Output the [x, y] coordinate of the center of the cell containing the given text.  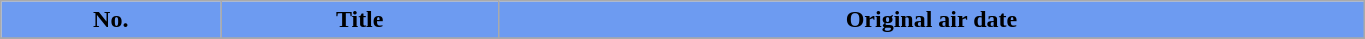
No. [111, 20]
Title [360, 20]
Original air date [932, 20]
